Output the [X, Y] coordinate of the center of the cell containing the given text.  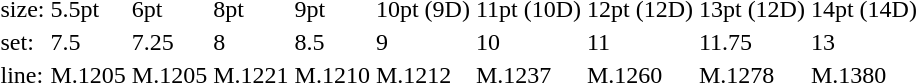
7.5 [88, 42]
11.75 [752, 42]
11 [640, 42]
9 [422, 42]
8.5 [332, 42]
10 [528, 42]
8 [251, 42]
7.25 [169, 42]
